Extract the (X, Y) coordinate from the center of the cell holding the provided text.  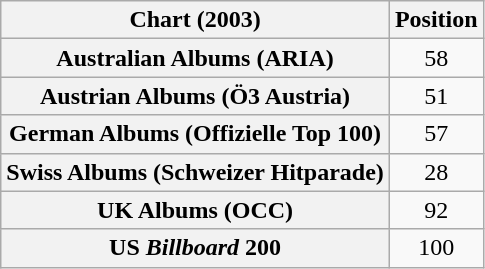
Position (436, 20)
100 (436, 248)
German Albums (Offizielle Top 100) (196, 134)
Chart (2003) (196, 20)
57 (436, 134)
UK Albums (OCC) (196, 210)
Australian Albums (ARIA) (196, 58)
51 (436, 96)
58 (436, 58)
Swiss Albums (Schweizer Hitparade) (196, 172)
Austrian Albums (Ö3 Austria) (196, 96)
92 (436, 210)
28 (436, 172)
US Billboard 200 (196, 248)
